Capture the cell that displays the provided text and extract its [X, Y] central coordinate. 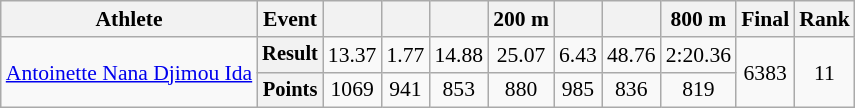
Athlete [129, 19]
880 [521, 90]
941 [405, 90]
819 [698, 90]
Points [290, 90]
14.88 [458, 55]
800 m [698, 19]
853 [458, 90]
1069 [352, 90]
11 [824, 72]
1.77 [405, 55]
Final [765, 19]
25.07 [521, 55]
6.43 [578, 55]
Rank [824, 19]
13.37 [352, 55]
2:20.36 [698, 55]
6383 [765, 72]
Result [290, 55]
836 [632, 90]
Antoinette Nana Djimou Ida [129, 72]
200 m [521, 19]
985 [578, 90]
48.76 [632, 55]
Event [290, 19]
